Locate the cell with the specified text and output its (X, Y) center coordinate. 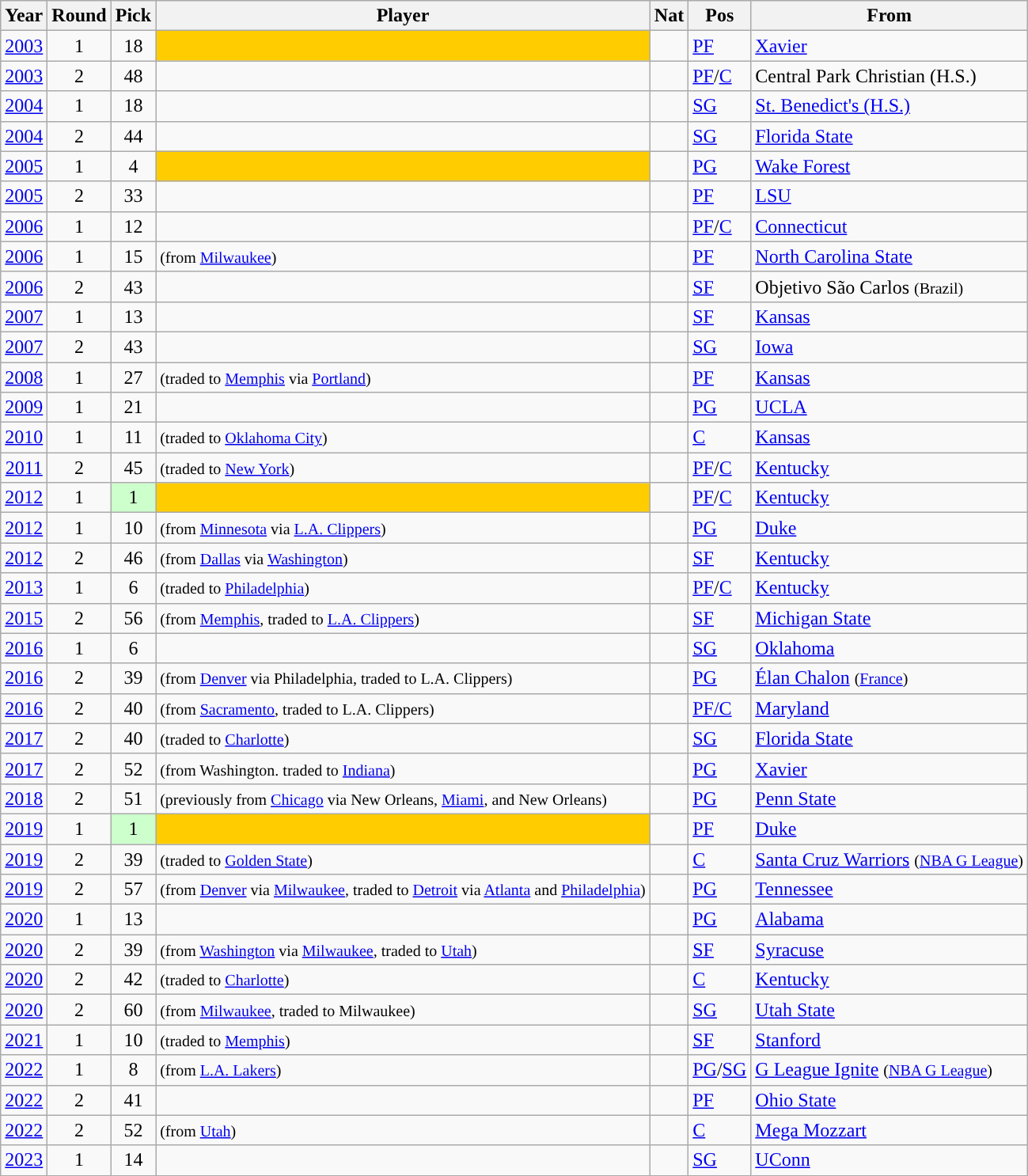
(from Milwaukee, traded to Milwaukee) (404, 1010)
(traded to Oklahoma City) (404, 438)
Nat (669, 16)
Round (79, 16)
G League Ignite (NBA G League) (890, 1070)
UCLA (890, 408)
21 (133, 408)
8 (133, 1070)
(from Minnesota via L.A. Clippers) (404, 528)
Élan Chalon (France) (890, 678)
Central Park Christian (H.S.) (890, 76)
15 (133, 256)
Player (404, 16)
LSU (890, 196)
Year (24, 16)
PG/SG (720, 1070)
(from Washington. traded to Indiana) (404, 768)
57 (133, 890)
Syracuse (890, 950)
(traded to Memphis via Portland) (404, 377)
Pos (720, 16)
Pick (133, 16)
56 (133, 618)
2011 (24, 468)
4 (133, 166)
(from Sacramento, traded to L.A. Clippers) (404, 708)
(traded to Golden State) (404, 859)
Oklahoma (890, 648)
(from L.A. Lakers) (404, 1070)
44 (133, 136)
2021 (24, 1040)
(from Denver via Philadelphia, traded to L.A. Clippers) (404, 678)
Michigan State (890, 618)
(from Dallas via Washington) (404, 558)
48 (133, 76)
46 (133, 558)
(traded to Memphis) (404, 1040)
(from Washington via Milwaukee, traded to Utah) (404, 950)
2013 (24, 588)
Ohio State (890, 1100)
41 (133, 1100)
Alabama (890, 920)
42 (133, 980)
St. Benedict's (H.S.) (890, 106)
Tennessee (890, 890)
33 (133, 196)
2015 (24, 618)
(traded to Philadelphia) (404, 588)
Penn State (890, 799)
(from Utah) (404, 1130)
12 (133, 226)
2010 (24, 438)
14 (133, 1160)
(previously from Chicago via New Orleans, Miami, and New Orleans) (404, 799)
2023 (24, 1160)
North Carolina State (890, 256)
From (890, 16)
2008 (24, 377)
UConn (890, 1160)
(from Milwaukee) (404, 256)
2018 (24, 799)
(from Denver via Milwaukee, traded to Detroit via Atlanta and Philadelphia) (404, 890)
Utah State (890, 1010)
Mega Mozzart (890, 1130)
2009 (24, 408)
Stanford (890, 1040)
60 (133, 1010)
27 (133, 377)
Wake Forest (890, 166)
Iowa (890, 347)
51 (133, 799)
(from Memphis, traded to L.A. Clippers) (404, 618)
Maryland (890, 708)
(traded to New York) (404, 468)
Objetivo São Carlos (Brazil) (890, 286)
Connecticut (890, 226)
45 (133, 468)
11 (133, 438)
Santa Cruz Warriors (NBA G League) (890, 859)
